Detect which cell encompasses the target text, then output its (X, Y) center coordinate. 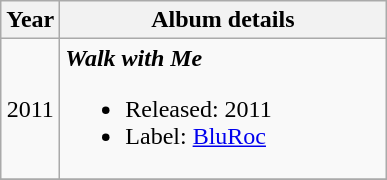
Year (30, 20)
Album details (223, 20)
Walk with MeReleased: 2011Label: BluRoc (223, 109)
2011 (30, 109)
